Provide the (x, y) coordinate of the cell's center where the given text is located.  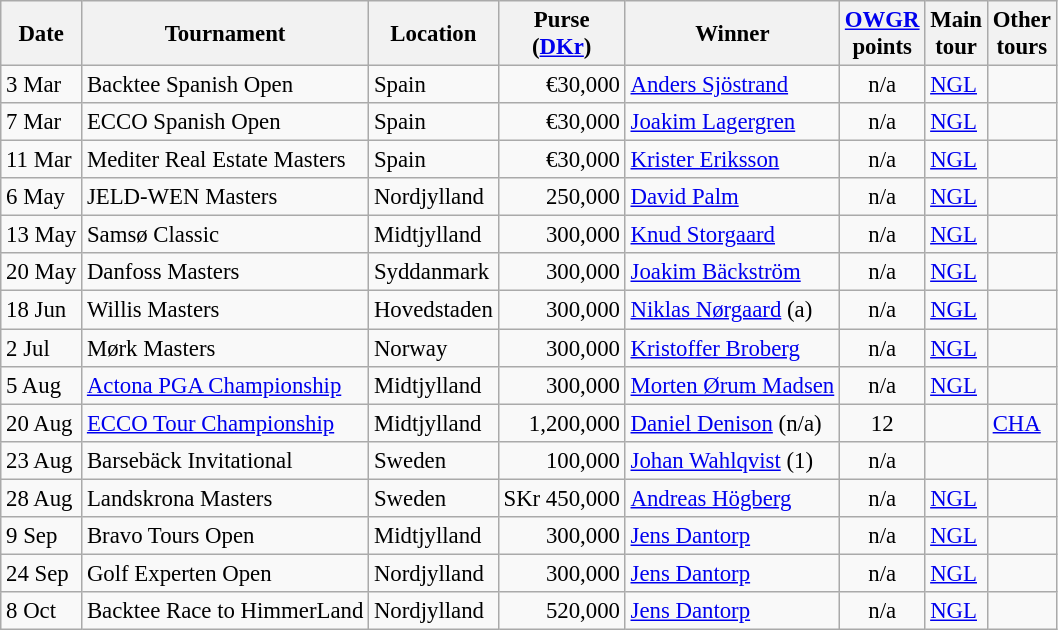
8 Oct (42, 611)
Norway (434, 348)
13 May (42, 235)
Niklas Nørgaard (a) (732, 310)
Barsebäck Invitational (226, 460)
Tournament (226, 34)
Syddanmark (434, 273)
Danfoss Masters (226, 273)
SKr 450,000 (562, 498)
Date (42, 34)
3 Mar (42, 85)
CHA (1022, 423)
Samsø Classic (226, 235)
Kristoffer Broberg (732, 348)
5 Aug (42, 385)
Krister Eriksson (732, 160)
Purse(DKr) (562, 34)
9 Sep (42, 536)
18 Jun (42, 310)
28 Aug (42, 498)
Mørk Masters (226, 348)
23 Aug (42, 460)
520,000 (562, 611)
250,000 (562, 197)
Landskrona Masters (226, 498)
Joakim Lagergren (732, 122)
Backtee Spanish Open (226, 85)
Andreas Högberg (732, 498)
100,000 (562, 460)
Bravo Tours Open (226, 536)
24 Sep (42, 573)
Hovedstaden (434, 310)
1,200,000 (562, 423)
Golf Experten Open (226, 573)
20 Aug (42, 423)
Location (434, 34)
JELD-WEN Masters (226, 197)
Daniel Denison (n/a) (732, 423)
Actona PGA Championship (226, 385)
Joakim Bäckström (732, 273)
Mediter Real Estate Masters (226, 160)
Johan Wahlqvist (1) (732, 460)
Maintour (956, 34)
Knud Storgaard (732, 235)
Othertours (1022, 34)
12 (882, 423)
2 Jul (42, 348)
ECCO Tour Championship (226, 423)
6 May (42, 197)
Backtee Race to HimmerLand (226, 611)
OWGRpoints (882, 34)
David Palm (732, 197)
Morten Ørum Madsen (732, 385)
ECCO Spanish Open (226, 122)
Willis Masters (226, 310)
7 Mar (42, 122)
Winner (732, 34)
20 May (42, 273)
11 Mar (42, 160)
Anders Sjöstrand (732, 85)
